From the cell containing the given text, extract its center point as (x, y) coordinate. 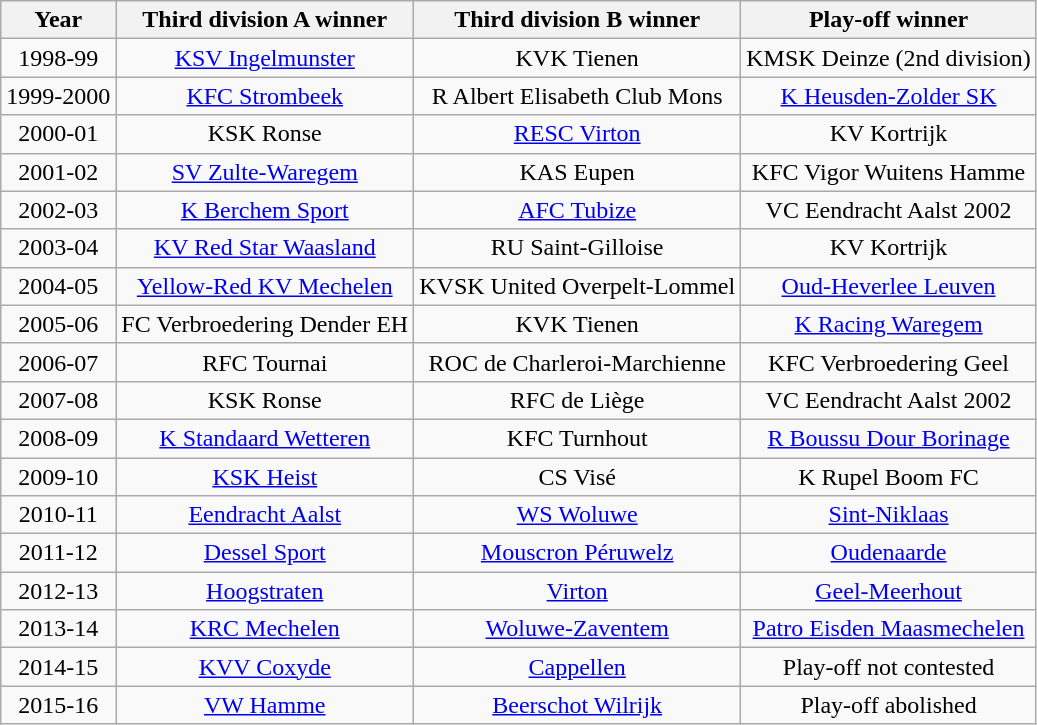
Third division A winner (265, 20)
Dessel Sport (265, 553)
2007-08 (58, 400)
Oud-Heverlee Leuven (889, 286)
KRC Mechelen (265, 629)
KFC Strombeek (265, 96)
2003-04 (58, 248)
Eendracht Aalst (265, 515)
ROC de Charleroi-Marchienne (578, 362)
CS Visé (578, 477)
Third division B winner (578, 20)
KFC Verbroedering Geel (889, 362)
Beerschot Wilrijk (578, 705)
2006-07 (58, 362)
2010-11 (58, 515)
K Heusden-Zolder SK (889, 96)
Patro Eisden Maasmechelen (889, 629)
Mouscron Péruwelz (578, 553)
KSK Heist (265, 477)
K Standaard Wetteren (265, 438)
Yellow-Red KV Mechelen (265, 286)
RU Saint-Gilloise (578, 248)
FC Verbroedering Dender EH (265, 324)
2004-05 (58, 286)
1999-2000 (58, 96)
Hoogstraten (265, 591)
Play-off winner (889, 20)
2014-15 (58, 667)
KMSK Deinze (2nd division) (889, 58)
2002-03 (58, 210)
Oudenaarde (889, 553)
2011-12 (58, 553)
KFC Vigor Wuitens Hamme (889, 172)
K Racing Waregem (889, 324)
2005-06 (58, 324)
R Boussu Dour Borinage (889, 438)
RFC de Liège (578, 400)
Year (58, 20)
1998-99 (58, 58)
K Berchem Sport (265, 210)
Woluwe-Zaventem (578, 629)
RESC Virton (578, 134)
2008-09 (58, 438)
R Albert Elisabeth Club Mons (578, 96)
WS Woluwe (578, 515)
SV Zulte-Waregem (265, 172)
Play-off abolished (889, 705)
2015-16 (58, 705)
K Rupel Boom FC (889, 477)
RFC Tournai (265, 362)
Sint-Niklaas (889, 515)
KVV Coxyde (265, 667)
KFC Turnhout (578, 438)
2013-14 (58, 629)
KVSK United Overpelt-Lommel (578, 286)
VW Hamme (265, 705)
Play-off not contested (889, 667)
Cappellen (578, 667)
2009-10 (58, 477)
2000-01 (58, 134)
AFC Tubize (578, 210)
KAS Eupen (578, 172)
KV Red Star Waasland (265, 248)
2001-02 (58, 172)
2012-13 (58, 591)
KSV Ingelmunster (265, 58)
Virton (578, 591)
Geel-Meerhout (889, 591)
